From the cell containing the given text, extract its center point as (X, Y) coordinate. 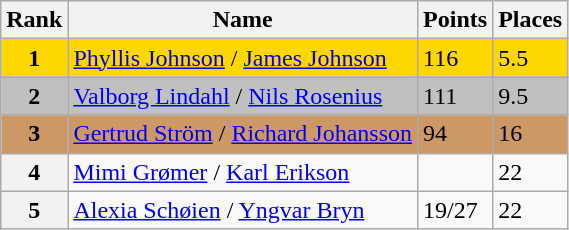
4 (34, 172)
94 (456, 134)
2 (34, 96)
Valborg Lindahl / Nils Rosenius (243, 96)
19/27 (456, 210)
Alexia Schøien / Yngvar Bryn (243, 210)
1 (34, 58)
Places (530, 20)
Name (243, 20)
116 (456, 58)
Rank (34, 20)
Mimi Grømer / Karl Erikson (243, 172)
3 (34, 134)
16 (530, 134)
Points (456, 20)
5 (34, 210)
9.5 (530, 96)
5.5 (530, 58)
111 (456, 96)
Gertrud Ström / Richard Johansson (243, 134)
Phyllis Johnson / James Johnson (243, 58)
